For the text-containing cell, return its midpoint in (X, Y) coordinate format. 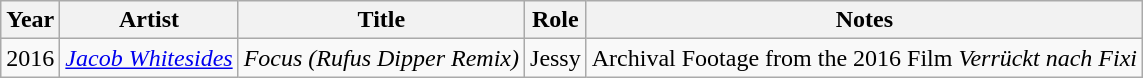
Title (381, 20)
Jacob Whitesides (149, 58)
Focus (Rufus Dipper Remix) (381, 58)
Jessy (556, 58)
Year (30, 20)
Artist (149, 20)
Role (556, 20)
2016 (30, 58)
Archival Footage from the 2016 Film Verrückt nach Fixi (864, 58)
Notes (864, 20)
